For the text-containing cell, return its midpoint in (X, Y) coordinate format. 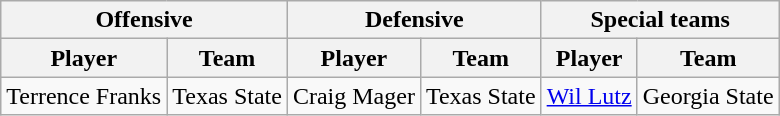
Offensive (144, 20)
Special teams (660, 20)
Georgia State (708, 96)
Terrence Franks (84, 96)
Craig Mager (354, 96)
Wil Lutz (589, 96)
Defensive (414, 20)
